Provide the [X, Y] coordinate of the cell's center where the given text is located.  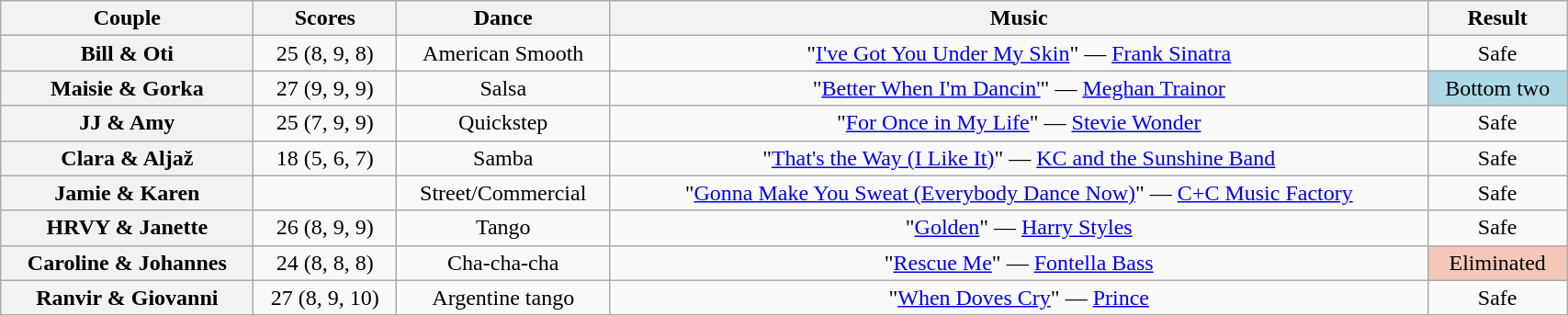
Quickstep [503, 123]
Caroline & Johannes [127, 263]
Cha-cha-cha [503, 263]
"For Once in My Life" — Stevie Wonder [1020, 123]
Bottom two [1497, 88]
Salsa [503, 88]
25 (8, 9, 8) [325, 53]
"That's the Way (I Like It)" — KC and the Sunshine Band [1020, 158]
27 (8, 9, 10) [325, 298]
Argentine tango [503, 298]
"I've Got You Under My Skin" — Frank Sinatra [1020, 53]
25 (7, 9, 9) [325, 123]
Clara & Aljaž [127, 158]
27 (9, 9, 9) [325, 88]
Result [1497, 18]
Street/Commercial [503, 193]
"Better When I'm Dancin'" — Meghan Trainor [1020, 88]
Dance [503, 18]
26 (8, 9, 9) [325, 228]
Bill & Oti [127, 53]
American Smooth [503, 53]
JJ & Amy [127, 123]
"Rescue Me" — Fontella Bass [1020, 263]
Maisie & Gorka [127, 88]
24 (8, 8, 8) [325, 263]
Music [1020, 18]
"When Doves Cry" — Prince [1020, 298]
Tango [503, 228]
18 (5, 6, 7) [325, 158]
Samba [503, 158]
Couple [127, 18]
Eliminated [1497, 263]
"Golden" — Harry Styles [1020, 228]
HRVY & Janette [127, 228]
Scores [325, 18]
Jamie & Karen [127, 193]
"Gonna Make You Sweat (Everybody Dance Now)" — C+C Music Factory [1020, 193]
Ranvir & Giovanni [127, 298]
